Search for the cell housing the specified text and yield its (X, Y) center coordinate. 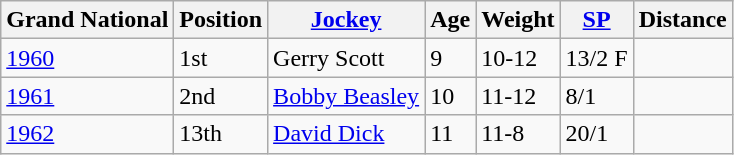
8/1 (596, 96)
11-8 (518, 134)
1960 (88, 58)
20/1 (596, 134)
10 (450, 96)
Bobby Beasley (346, 96)
Weight (518, 20)
11-12 (518, 96)
13/2 F (596, 58)
SP (596, 20)
11 (450, 134)
1st (221, 58)
Gerry Scott (346, 58)
David Dick (346, 134)
13th (221, 134)
10-12 (518, 58)
Age (450, 20)
Distance (682, 20)
9 (450, 58)
Jockey (346, 20)
1962 (88, 134)
Grand National (88, 20)
Position (221, 20)
2nd (221, 96)
1961 (88, 96)
